Return [x, y] of the center of cell containing provided text 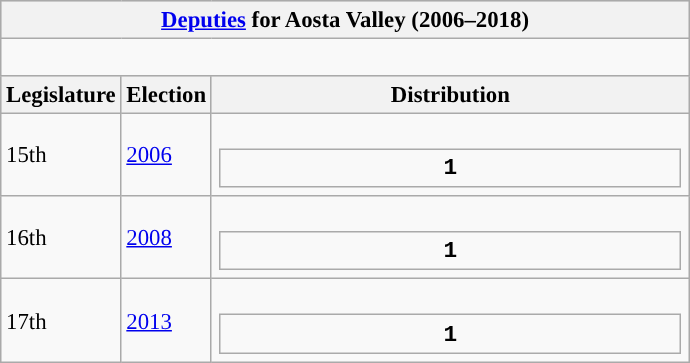
Election [166, 95]
Legislature [61, 95]
2008 [166, 238]
Deputies for Aosta Valley (2006–2018) [346, 20]
2006 [166, 156]
16th [61, 238]
17th [61, 320]
2013 [166, 320]
Distribution [450, 95]
15th [61, 156]
